Capture the cell that displays the provided text and extract its (X, Y) central coordinate. 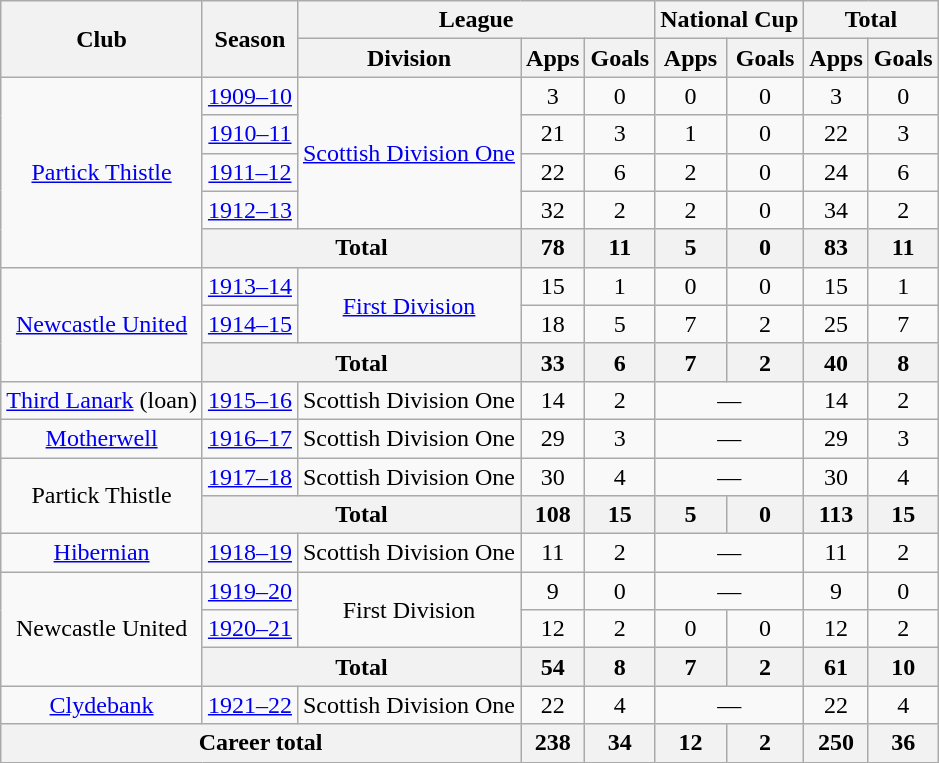
1918–19 (250, 553)
1910–11 (250, 134)
League (476, 20)
33 (553, 362)
1913–14 (250, 286)
1921–22 (250, 705)
1914–15 (250, 324)
National Cup (730, 20)
Club (102, 39)
25 (836, 324)
18 (553, 324)
21 (553, 134)
1915–16 (250, 400)
61 (836, 667)
Division (408, 58)
1909–10 (250, 96)
1920–21 (250, 629)
Hibernian (102, 553)
1911–12 (250, 172)
24 (836, 172)
Clydebank (102, 705)
10 (903, 667)
250 (836, 743)
40 (836, 362)
113 (836, 515)
Career total (261, 743)
54 (553, 667)
1919–20 (250, 591)
108 (553, 515)
78 (553, 248)
36 (903, 743)
Season (250, 39)
1917–18 (250, 477)
1912–13 (250, 210)
32 (553, 210)
238 (553, 743)
1916–17 (250, 438)
Third Lanark (loan) (102, 400)
Motherwell (102, 438)
83 (836, 248)
